Scan for the cell matching the given text and deliver its (x, y) coordinate at center. 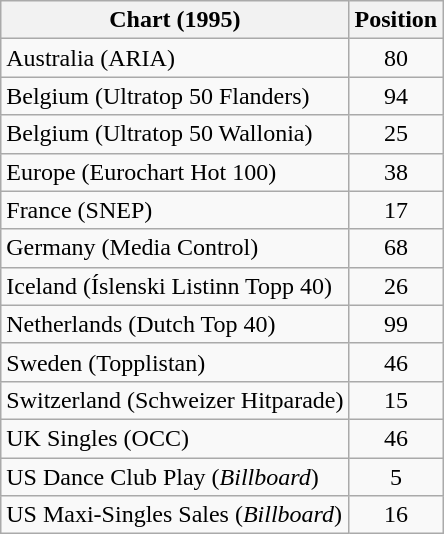
94 (396, 96)
5 (396, 477)
Iceland (Íslenski Listinn Topp 40) (175, 286)
Netherlands (Dutch Top 40) (175, 324)
Australia (ARIA) (175, 58)
99 (396, 324)
26 (396, 286)
France (SNEP) (175, 210)
68 (396, 248)
Belgium (Ultratop 50 Flanders) (175, 96)
Germany (Media Control) (175, 248)
Chart (1995) (175, 20)
US Maxi-Singles Sales (Billboard) (175, 515)
16 (396, 515)
80 (396, 58)
38 (396, 172)
25 (396, 134)
Belgium (Ultratop 50 Wallonia) (175, 134)
17 (396, 210)
Europe (Eurochart Hot 100) (175, 172)
Position (396, 20)
15 (396, 400)
UK Singles (OCC) (175, 438)
Sweden (Topplistan) (175, 362)
US Dance Club Play (Billboard) (175, 477)
Switzerland (Schweizer Hitparade) (175, 400)
